Return the [X, Y] coordinate for the center point of the cell that contains the specified text.  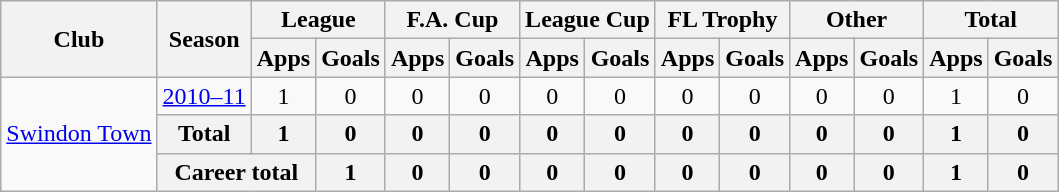
F.A. Cup [452, 20]
Career total [236, 172]
Swindon Town [79, 134]
League [318, 20]
Club [79, 39]
FL Trophy [722, 20]
Season [204, 39]
Other [857, 20]
League Cup [588, 20]
2010–11 [204, 96]
